Pinpoint the cell where the given text exists, returning its [x, y] midpoint coordinate. 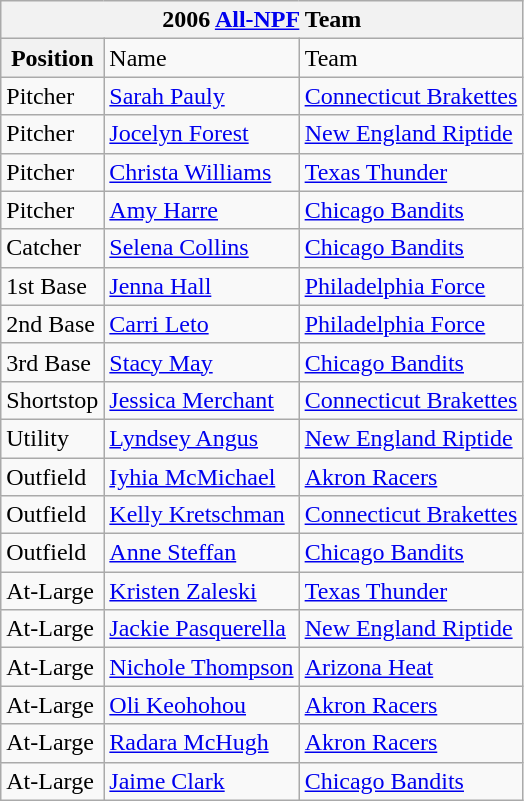
Nichole Thompson [202, 667]
Jaime Clark [202, 781]
Oli Keohohou [202, 705]
Jocelyn Forest [202, 134]
Kelly Kretschman [202, 515]
Arizona Heat [411, 667]
2006 All-NPF Team [262, 20]
Jessica Merchant [202, 400]
Anne Steffan [202, 553]
2nd Base [52, 324]
Team [411, 58]
Utility [52, 438]
Christa Williams [202, 172]
Position [52, 58]
Jenna Hall [202, 286]
Name [202, 58]
Kristen Zaleski [202, 591]
Selena Collins [202, 248]
Jackie Pasquerella [202, 629]
Catcher [52, 248]
Shortstop [52, 400]
Stacy May [202, 362]
1st Base [52, 286]
Radara McHugh [202, 743]
3rd Base [52, 362]
Amy Harre [202, 210]
Iyhia McMichael [202, 477]
Lyndsey Angus [202, 438]
Sarah Pauly [202, 96]
Carri Leto [202, 324]
